Capture the cell that displays the provided text and extract its [X, Y] central coordinate. 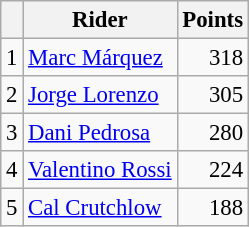
224 [212, 170]
280 [212, 133]
3 [12, 133]
Rider [100, 20]
188 [212, 208]
4 [12, 170]
Valentino Rossi [100, 170]
318 [212, 58]
Cal Crutchlow [100, 208]
Marc Márquez [100, 58]
305 [212, 95]
1 [12, 58]
2 [12, 95]
Points [212, 20]
Dani Pedrosa [100, 133]
5 [12, 208]
Jorge Lorenzo [100, 95]
